Provide the [x, y] coordinate of the cell's center where the given text is located.  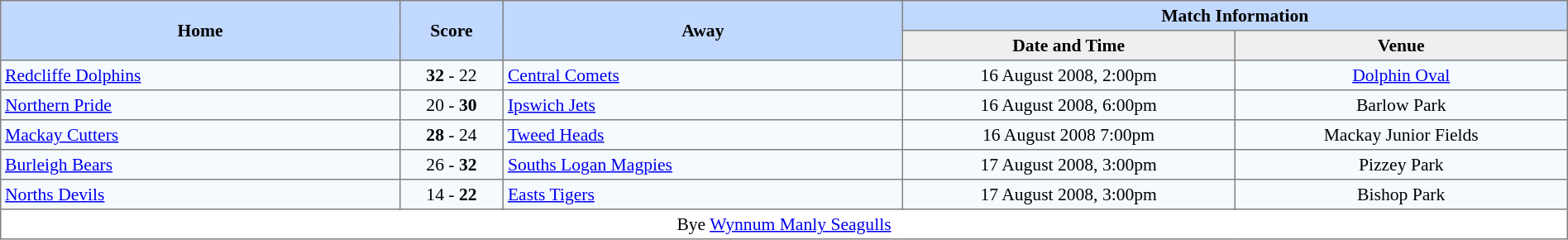
Bye Wynnum Manly Seagulls [784, 224]
16 August 2008, 6:00pm [1068, 105]
Mackay Cutters [200, 135]
26 - 32 [452, 165]
Easts Tigers [703, 194]
Score [452, 31]
Barlow Park [1401, 105]
28 - 24 [452, 135]
Redcliffe Dolphins [200, 75]
Tweed Heads [703, 135]
Burleigh Bears [200, 165]
Dolphin Oval [1401, 75]
20 - 30 [452, 105]
Northern Pride [200, 105]
16 August 2008 7:00pm [1068, 135]
Norths Devils [200, 194]
14 - 22 [452, 194]
Pizzey Park [1401, 165]
Mackay Junior Fields [1401, 135]
Souths Logan Magpies [703, 165]
Bishop Park [1401, 194]
Ipswich Jets [703, 105]
16 August 2008, 2:00pm [1068, 75]
32 - 22 [452, 75]
Home [200, 31]
Match Information [1235, 16]
Central Comets [703, 75]
Date and Time [1068, 46]
Venue [1401, 46]
Away [703, 31]
